From the cell containing the given text, extract its center point as [x, y] coordinate. 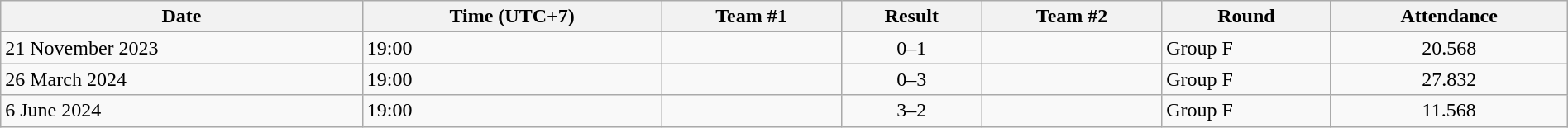
Team #1 [751, 17]
0–1 [911, 48]
Round [1246, 17]
3–2 [911, 111]
Date [182, 17]
6 June 2024 [182, 111]
0–3 [911, 79]
Team #2 [1072, 17]
11.568 [1449, 111]
Result [911, 17]
Attendance [1449, 17]
21 November 2023 [182, 48]
20.568 [1449, 48]
27.832 [1449, 79]
Time (UTC+7) [512, 17]
26 March 2024 [182, 79]
